Return the [x, y] coordinate for the center point of the cell that contains the specified text.  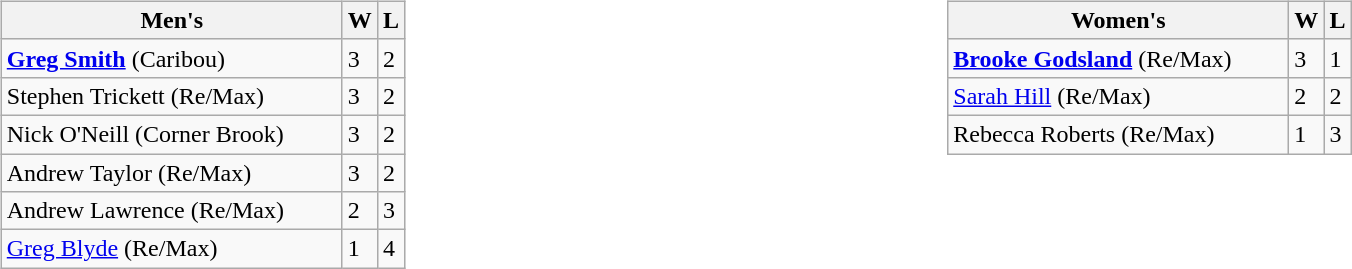
Greg Smith (Caribou) [172, 58]
Andrew Lawrence (Re/Max) [172, 211]
Andrew Taylor (Re/Max) [172, 173]
Brooke Godsland (Re/Max) [1118, 58]
Greg Blyde (Re/Max) [172, 249]
Men's [172, 20]
Women's [1118, 20]
Stephen Trickett (Re/Max) [172, 96]
Rebecca Roberts (Re/Max) [1118, 134]
Sarah Hill (Re/Max) [1118, 96]
Nick O'Neill (Corner Brook) [172, 134]
4 [390, 249]
